Extract the [x, y] coordinate from the center of the cell holding the provided text.  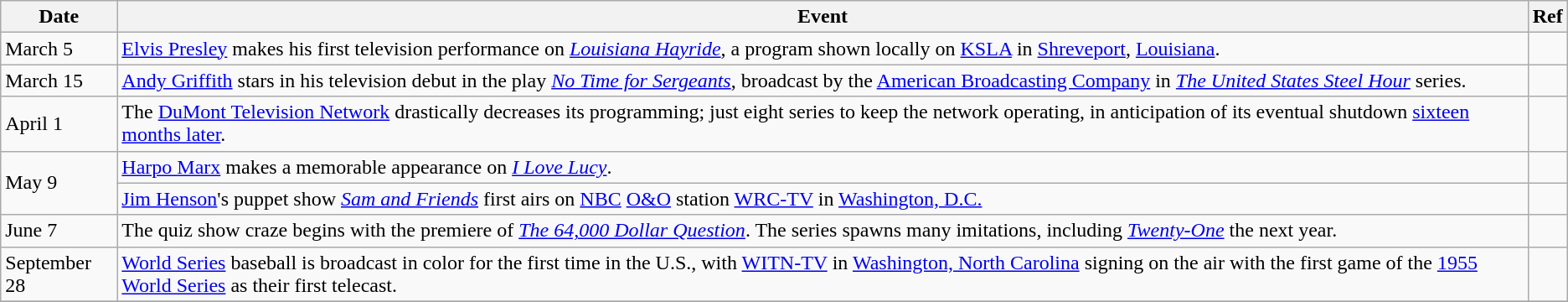
The quiz show craze begins with the premiere of The 64,000 Dollar Question. The series spawns many imitations, including Twenty-One the next year. [823, 231]
Event [823, 17]
Harpo Marx makes a memorable appearance on I Love Lucy. [823, 167]
September 28 [59, 273]
April 1 [59, 124]
Date [59, 17]
March 15 [59, 81]
May 9 [59, 183]
June 7 [59, 231]
Elvis Presley makes his first television performance on Louisiana Hayride, a program shown locally on KSLA in Shreveport, Louisiana. [823, 49]
Jim Henson's puppet show Sam and Friends first airs on NBC O&O station WRC-TV in Washington, D.C. [823, 199]
March 5 [59, 49]
Ref [1548, 17]
